Output the [x, y] coordinate of the center of the cell containing the given text.  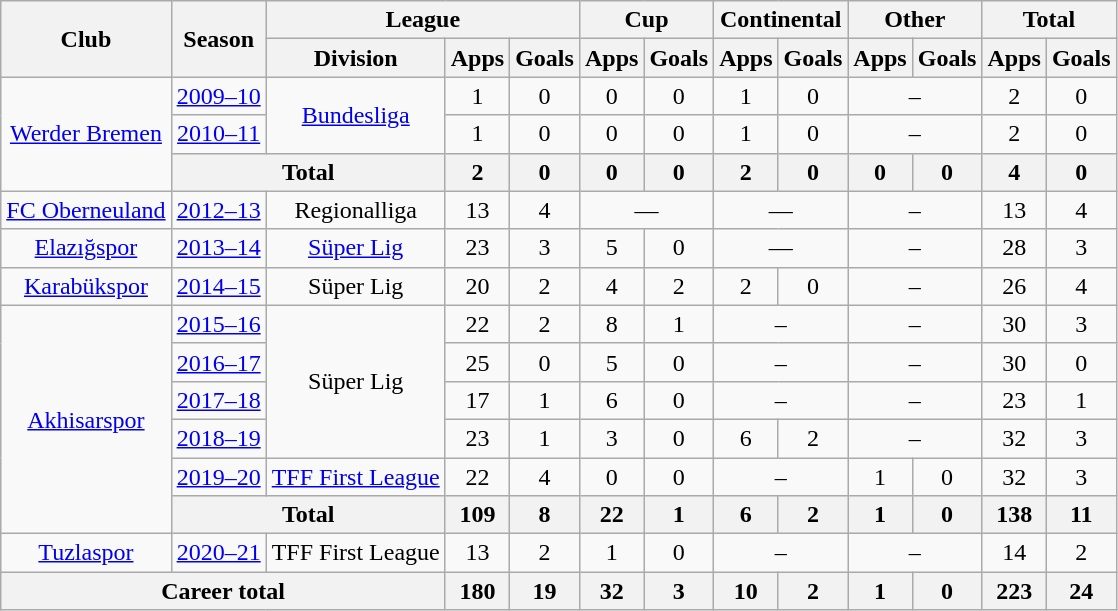
Season [218, 39]
2018–19 [218, 438]
Cup [646, 20]
2009–10 [218, 96]
Elazığspor [86, 248]
Tuzlaspor [86, 553]
Division [356, 58]
Akhisarspor [86, 419]
2010–11 [218, 134]
2016–17 [218, 362]
Bundesliga [356, 115]
17 [477, 400]
2014–15 [218, 286]
25 [477, 362]
223 [1014, 591]
Club [86, 39]
Regionalliga [356, 210]
11 [1081, 515]
20 [477, 286]
Karabükspor [86, 286]
2012–13 [218, 210]
28 [1014, 248]
2013–14 [218, 248]
138 [1014, 515]
Other [915, 20]
League [422, 20]
24 [1081, 591]
14 [1014, 553]
2017–18 [218, 400]
Continental [781, 20]
2019–20 [218, 477]
10 [746, 591]
2015–16 [218, 324]
Career total [223, 591]
FC Oberneuland [86, 210]
109 [477, 515]
2020–21 [218, 553]
Werder Bremen [86, 134]
180 [477, 591]
19 [545, 591]
26 [1014, 286]
